Detect which cell encompasses the target text, then output its (x, y) center coordinate. 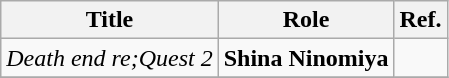
Role (306, 20)
Title (110, 20)
Ref. (420, 20)
Death end re;Quest 2 (110, 58)
Shina Ninomiya (306, 58)
